Extract the (X, Y) coordinate from the center of the cell holding the provided text.  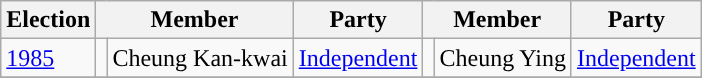
Cheung Ying (503, 58)
1985 (48, 58)
Cheung Kan-kwai (200, 58)
Election (48, 20)
